Scan for the cell matching the given text and deliver its [X, Y] coordinate at center. 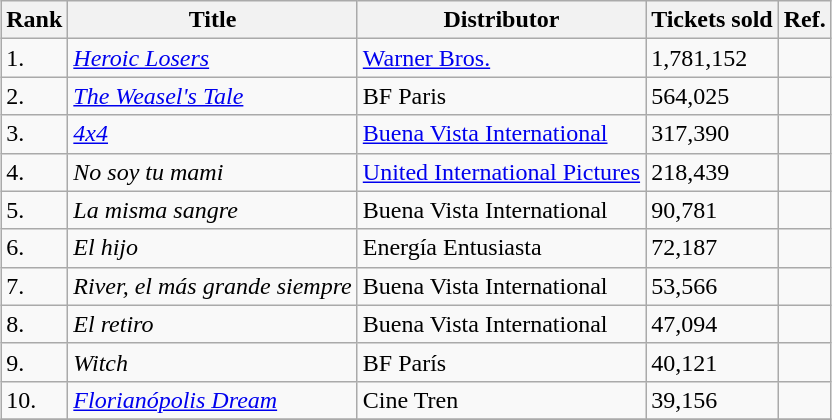
No soy tu mami [212, 172]
7. [34, 286]
9. [34, 362]
Cine Tren [501, 400]
River, el más grande siempre [212, 286]
Heroic Losers [212, 58]
2. [34, 96]
47,094 [712, 324]
4x4 [212, 134]
Warner Bros. [501, 58]
1,781,152 [712, 58]
1. [34, 58]
BF París [501, 362]
10. [34, 400]
El retiro [212, 324]
5. [34, 210]
53,566 [712, 286]
El hijo [212, 248]
218,439 [712, 172]
6. [34, 248]
72,187 [712, 248]
39,156 [712, 400]
Ref. [804, 20]
The Weasel's Tale [212, 96]
BF Paris [501, 96]
Distributor [501, 20]
40,121 [712, 362]
Florianópolis Dream [212, 400]
La misma sangre [212, 210]
Witch [212, 362]
90,781 [712, 210]
Title [212, 20]
8. [34, 324]
4. [34, 172]
United International Pictures [501, 172]
564,025 [712, 96]
Tickets sold [712, 20]
317,390 [712, 134]
Energía Entusiasta [501, 248]
Rank [34, 20]
3. [34, 134]
